From the cell containing the given text, extract its center point as [x, y] coordinate. 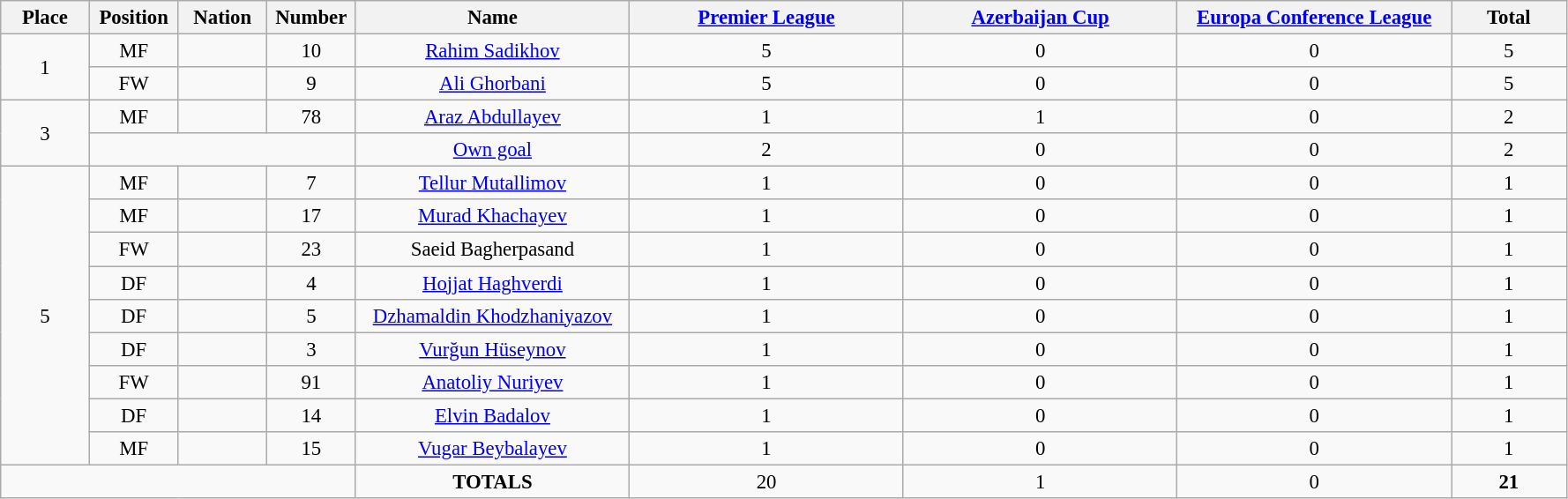
Saeid Bagherpasand [492, 249]
Number [312, 18]
Vugar Beybalayev [492, 449]
Position [134, 18]
Rahim Sadikhov [492, 51]
20 [767, 481]
9 [312, 84]
Anatoliy Nuriyev [492, 382]
TOTALS [492, 481]
Vurğun Hüseynov [492, 349]
Total [1510, 18]
Nation [222, 18]
4 [312, 283]
23 [312, 249]
17 [312, 216]
Tellur Mutallimov [492, 183]
10 [312, 51]
Ali Ghorbani [492, 84]
15 [312, 449]
Name [492, 18]
Elvin Badalov [492, 415]
Murad Khachayev [492, 216]
Premier League [767, 18]
Own goal [492, 150]
91 [312, 382]
Place [46, 18]
Hojjat Haghverdi [492, 283]
Araz Abdullayev [492, 117]
14 [312, 415]
Azerbaijan Cup [1041, 18]
Dzhamaldin Khodzhaniyazov [492, 316]
21 [1510, 481]
7 [312, 183]
78 [312, 117]
Europa Conference League [1314, 18]
